Provide the (x, y) coordinate of the cell's center where the given text is located.  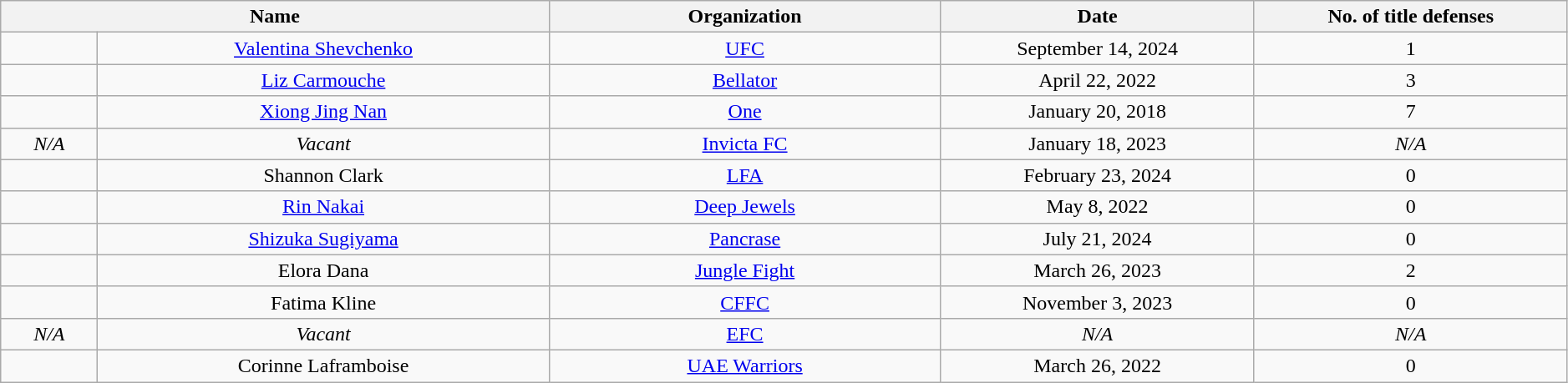
Bellator (745, 80)
EFC (745, 334)
UAE Warriors (745, 365)
One (745, 112)
UFC (745, 48)
No. of title defenses (1410, 17)
March 26, 2023 (1098, 270)
Shannon Clark (323, 175)
LFA (745, 175)
Corinne Laframboise (323, 365)
7 (1410, 112)
Xiong Jing Nan (323, 112)
Fatima Kline (323, 302)
Valentina Shevchenko (323, 48)
CFFC (745, 302)
Pancrase (745, 239)
May 8, 2022 (1098, 207)
2 (1410, 270)
Jungle Fight (745, 270)
Invicta FC (745, 144)
January 18, 2023 (1098, 144)
Name (275, 17)
Organization (745, 17)
March 26, 2022 (1098, 365)
February 23, 2024 (1098, 175)
Shizuka Sugiyama (323, 239)
Date (1098, 17)
April 22, 2022 (1098, 80)
July 21, 2024 (1098, 239)
January 20, 2018 (1098, 112)
Rin Nakai (323, 207)
Elora Dana (323, 270)
September 14, 2024 (1098, 48)
Liz Carmouche (323, 80)
3 (1410, 80)
1 (1410, 48)
November 3, 2023 (1098, 302)
Deep Jewels (745, 207)
